Extract the [X, Y] coordinate from the center of the cell holding the provided text.  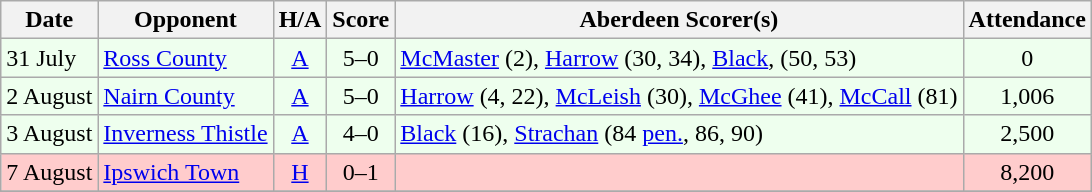
8,200 [1027, 172]
Inverness Thistle [186, 134]
2 August [50, 96]
H/A [300, 20]
Aberdeen Scorer(s) [679, 20]
H [300, 172]
McMaster (2), Harrow (30, 34), Black, (50, 53) [679, 58]
1,006 [1027, 96]
4–0 [361, 134]
Ipswich Town [186, 172]
Harrow (4, 22), McLeish (30), McGhee (41), McCall (81) [679, 96]
7 August [50, 172]
Score [361, 20]
Black (16), Strachan (84 pen., 86, 90) [679, 134]
Date [50, 20]
0–1 [361, 172]
Attendance [1027, 20]
Nairn County [186, 96]
2,500 [1027, 134]
Ross County [186, 58]
31 July [50, 58]
Opponent [186, 20]
0 [1027, 58]
3 August [50, 134]
